Capture the cell that displays the provided text and extract its (x, y) central coordinate. 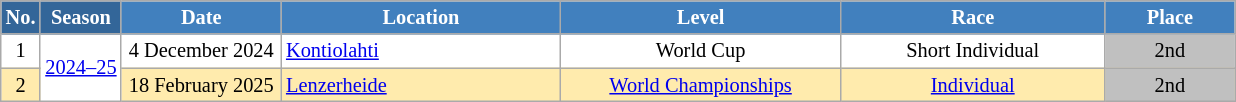
Kontiolahti (421, 51)
18 February 2025 (201, 85)
1 (21, 51)
Location (421, 17)
Place (1170, 17)
Date (201, 17)
4 December 2024 (201, 51)
World Championships (701, 85)
No. (21, 17)
Short Individual (972, 51)
2024–25 (80, 68)
Individual (972, 85)
Level (701, 17)
World Cup (701, 51)
Season (80, 17)
Race (972, 17)
2 (21, 85)
Lenzerheide (421, 85)
